Find where the given text appears and provide that cell's center as [X, Y] coordinate. 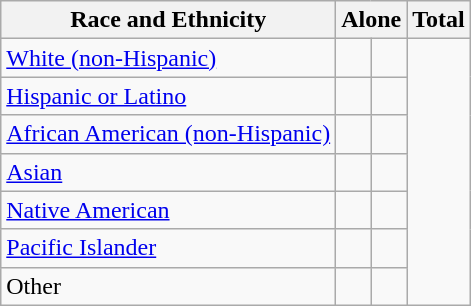
Other [168, 286]
Race and Ethnicity [168, 20]
Asian [168, 172]
Native American [168, 210]
Total [439, 20]
African American (non-Hispanic) [168, 134]
Alone [372, 20]
White (non-Hispanic) [168, 58]
Hispanic or Latino [168, 96]
Pacific Islander [168, 248]
